From the cell containing the given text, extract its center point as (X, Y) coordinate. 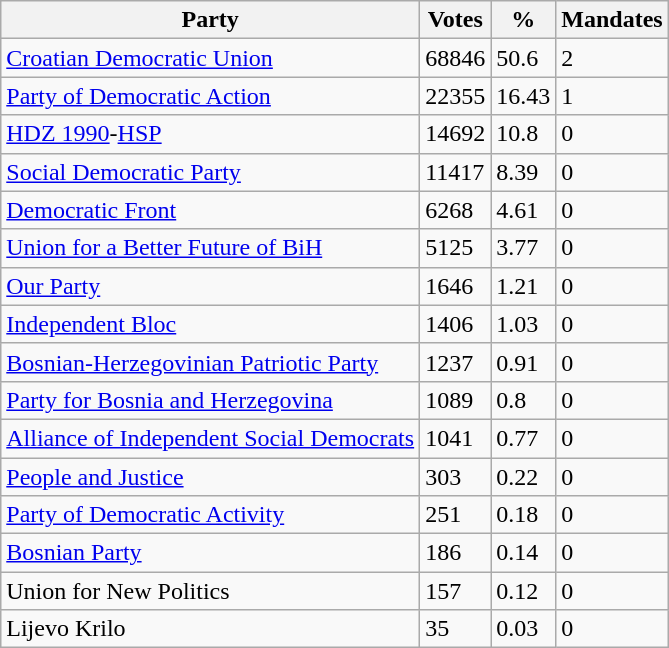
Mandates (612, 20)
Party of Democratic Activity (210, 515)
1406 (456, 324)
50.6 (524, 58)
People and Justice (210, 477)
1 (612, 96)
Croatian Democratic Union (210, 58)
Bosnian Party (210, 553)
% (524, 20)
16.43 (524, 96)
0.14 (524, 553)
14692 (456, 134)
1237 (456, 362)
Union for New Politics (210, 591)
6268 (456, 210)
Bosnian-Herzegovinian Patriotic Party (210, 362)
11417 (456, 172)
Our Party (210, 286)
Social Democratic Party (210, 172)
186 (456, 553)
1041 (456, 438)
0.22 (524, 477)
Party (210, 20)
Independent Bloc (210, 324)
1.03 (524, 324)
10.8 (524, 134)
4.61 (524, 210)
3.77 (524, 248)
0.8 (524, 400)
5125 (456, 248)
HDZ 1990-HSP (210, 134)
2 (612, 58)
1089 (456, 400)
Party for Bosnia and Herzegovina (210, 400)
0.03 (524, 629)
0.91 (524, 362)
Democratic Front (210, 210)
Lijevo Krilo (210, 629)
0.18 (524, 515)
Union for a Better Future of BiH (210, 248)
1646 (456, 286)
Alliance of Independent Social Democrats (210, 438)
0.12 (524, 591)
157 (456, 591)
8.39 (524, 172)
251 (456, 515)
Votes (456, 20)
1.21 (524, 286)
68846 (456, 58)
303 (456, 477)
35 (456, 629)
0.77 (524, 438)
Party of Democratic Action (210, 96)
22355 (456, 96)
